Identify which cell holds the provided text, then report its (x, y) central coordinate. 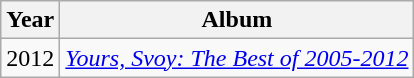
Year (30, 20)
Album (237, 20)
2012 (30, 58)
Yours, Svoy: The Best of 2005-2012 (237, 58)
